Capture the cell that displays the provided text and extract its (x, y) central coordinate. 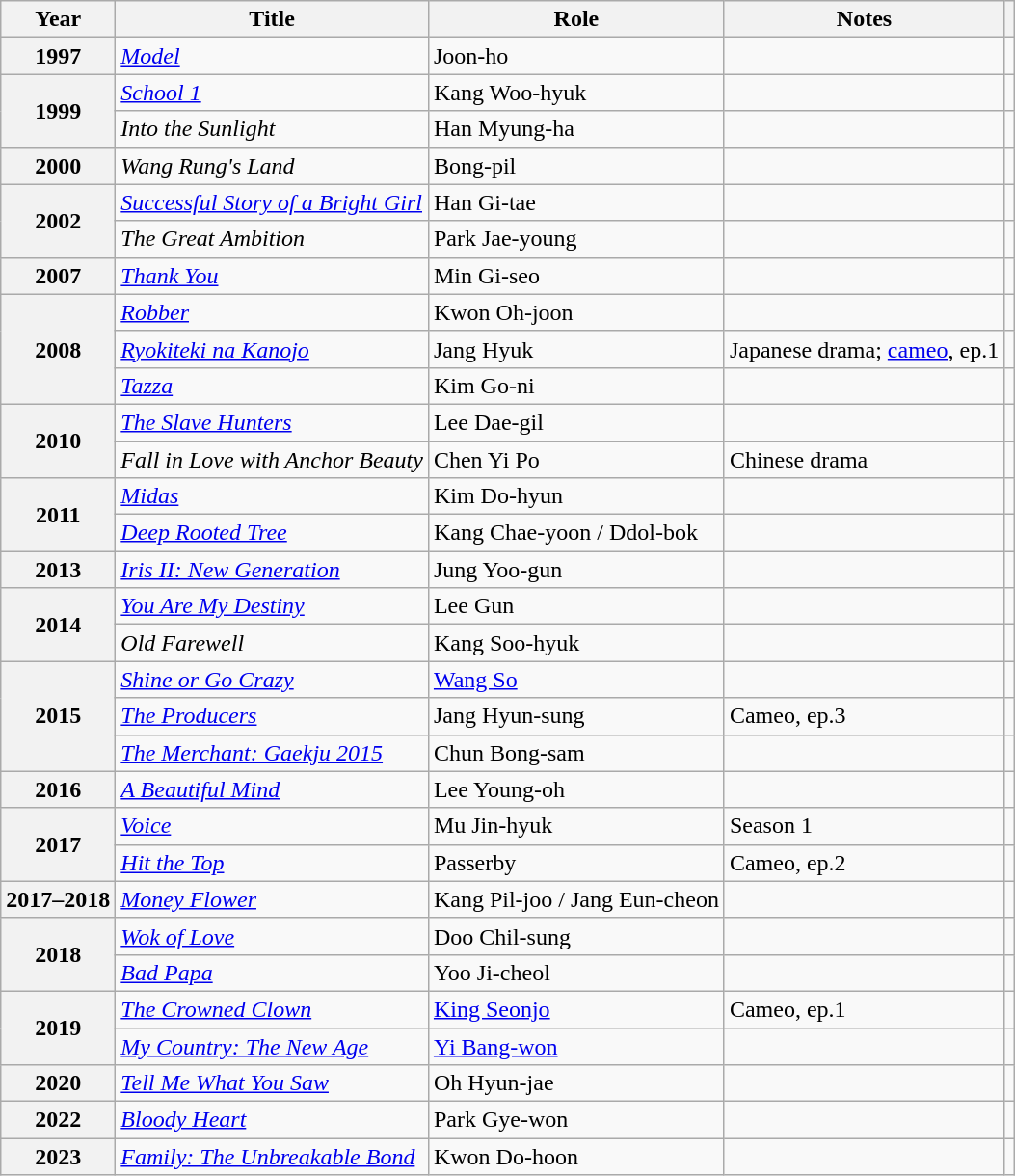
Park Jae-young (576, 239)
Bong-pil (576, 166)
You Are My Destiny (272, 606)
Family: The Unbreakable Bond (272, 1157)
Kim Go-ni (576, 386)
2015 (58, 716)
Passerby (576, 863)
Thank You (272, 276)
Chen Yi Po (576, 460)
2011 (58, 515)
Kang Woo-hyuk (576, 93)
2014 (58, 625)
My Country: The New Age (272, 1046)
2007 (58, 276)
Old Farewell (272, 643)
Chun Bong-sam (576, 753)
Notes (864, 19)
Successful Story of a Bright Girl (272, 202)
Wang Rung's Land (272, 166)
2022 (58, 1120)
Deep Rooted Tree (272, 533)
Jang Hyuk (576, 349)
Midas (272, 496)
Year (58, 19)
School 1 (272, 93)
Ryokiteki na Kanojo (272, 349)
Iris II: New Generation (272, 570)
2018 (58, 954)
Cameo, ep.1 (864, 1009)
2010 (58, 441)
Mu Jin-hyuk (576, 826)
Joon-ho (576, 56)
Tell Me What You Saw (272, 1083)
Robber (272, 312)
2017–2018 (58, 899)
Yoo Ji-cheol (576, 973)
Tazza (272, 386)
2002 (58, 221)
Bloody Heart (272, 1120)
2020 (58, 1083)
2000 (58, 166)
Cameo, ep.2 (864, 863)
Min Gi-seo (576, 276)
Lee Young-oh (576, 789)
King Seonjo (576, 1009)
Kwon Do-hoon (576, 1157)
2013 (58, 570)
Han Gi-tae (576, 202)
Wang So (576, 680)
Japanese drama; cameo, ep.1 (864, 349)
The Producers (272, 716)
Kang Soo-hyuk (576, 643)
The Merchant: Gaekju 2015 (272, 753)
Kang Chae-yoon / Ddol-bok (576, 533)
Into the Sunlight (272, 129)
2008 (58, 349)
Money Flower (272, 899)
Season 1 (864, 826)
Jang Hyun-sung (576, 716)
2019 (58, 1028)
Park Gye-won (576, 1120)
Doo Chil-sung (576, 936)
Role (576, 19)
Shine or Go Crazy (272, 680)
2017 (58, 844)
The Crowned Clown (272, 1009)
Lee Gun (576, 606)
A Beautiful Mind (272, 789)
Oh Hyun-jae (576, 1083)
Wok of Love (272, 936)
Kim Do-hyun (576, 496)
Kwon Oh-joon (576, 312)
Chinese drama (864, 460)
Model (272, 56)
2023 (58, 1157)
Yi Bang-won (576, 1046)
Title (272, 19)
Hit the Top (272, 863)
The Great Ambition (272, 239)
Voice (272, 826)
Kang Pil-joo / Jang Eun-cheon (576, 899)
Fall in Love with Anchor Beauty (272, 460)
Bad Papa (272, 973)
Lee Dae-gil (576, 422)
1999 (58, 111)
Jung Yoo-gun (576, 570)
Han Myung-ha (576, 129)
Cameo, ep.3 (864, 716)
1997 (58, 56)
2016 (58, 789)
The Slave Hunters (272, 422)
